For the text-containing cell, return its midpoint in (X, Y) coordinate format. 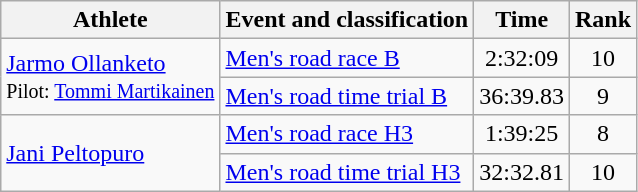
Men's road race H3 (347, 134)
Time (522, 20)
Jani Peltopuro (110, 153)
9 (602, 96)
2:32:09 (522, 58)
8 (602, 134)
36:39.83 (522, 96)
Men's road race B (347, 58)
32:32.81 (522, 172)
Event and classification (347, 20)
Athlete (110, 20)
Rank (602, 20)
Men's road time trial B (347, 96)
Jarmo OllanketoPilot: Tommi Martikainen (110, 77)
Men's road time trial H3 (347, 172)
1:39:25 (522, 134)
